Provide the (x, y) coordinate of the cell's center where the given text is located.  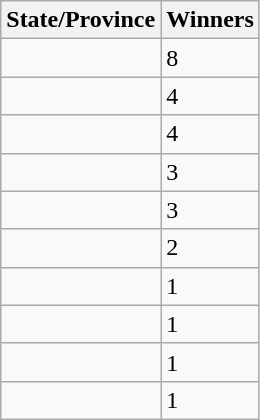
2 (210, 248)
Winners (210, 20)
State/Province (81, 20)
8 (210, 58)
